Detect which cell encompasses the target text, then output its (X, Y) center coordinate. 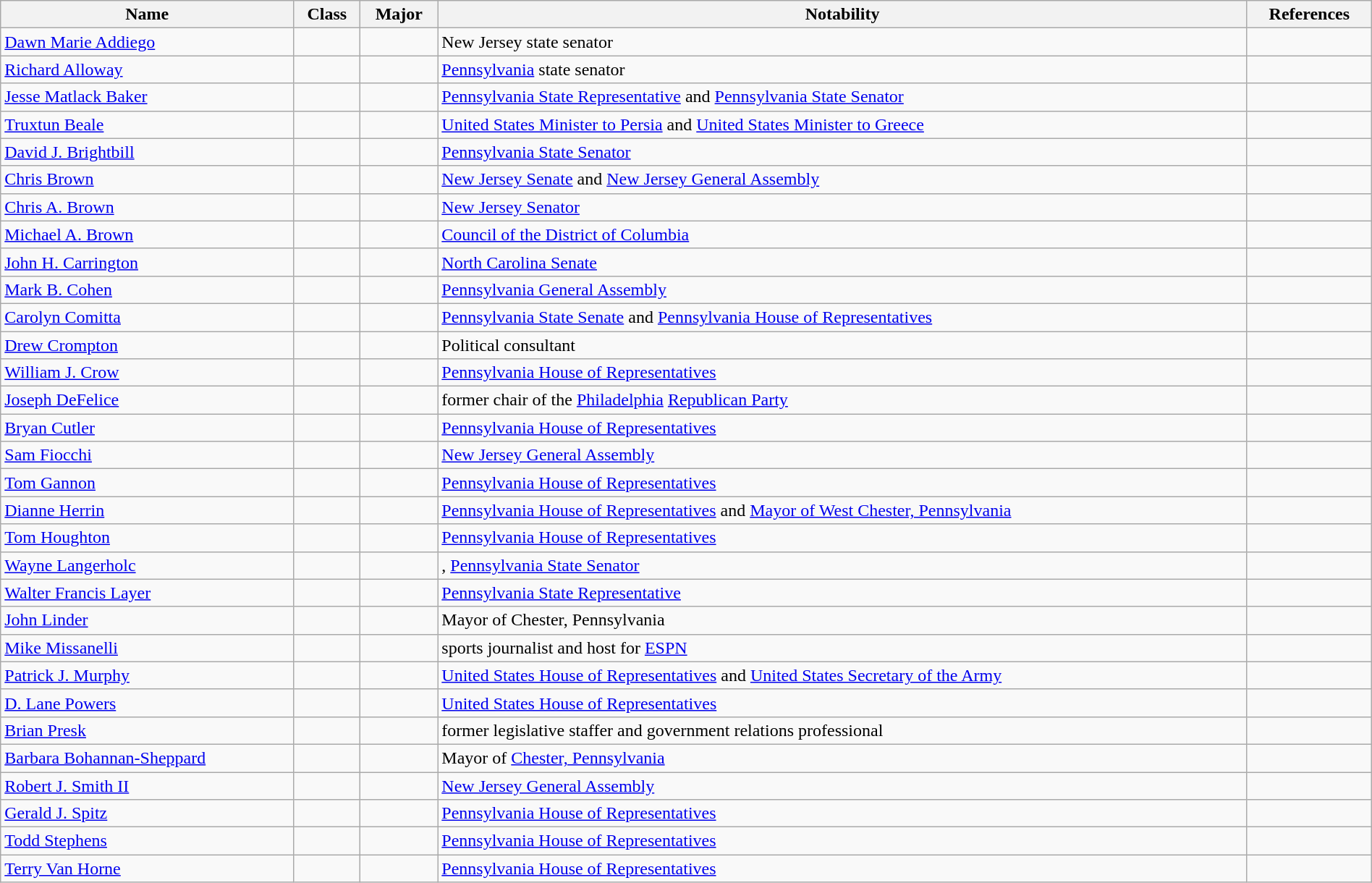
Council of the District of Columbia (842, 235)
Pennsylvania State Representative (842, 593)
New Jersey state senator (842, 42)
United States House of Representatives and United States Secretary of the Army (842, 675)
Drew Crompton (148, 345)
Political consultant (842, 345)
Joseph DeFelice (148, 400)
William J. Crow (148, 373)
Bryan Cutler (148, 428)
North Carolina Senate (842, 262)
Robert J. Smith II (148, 785)
Sam Fiocchi (148, 455)
New Jersey Senate and New Jersey General Assembly (842, 179)
former chair of the Philadelphia Republican Party (842, 400)
Notability (842, 14)
Chris Brown (148, 179)
Truxtun Beale (148, 124)
Patrick J. Murphy (148, 675)
former legislative staffer and government relations professional (842, 730)
References (1309, 14)
Carolyn Comitta (148, 317)
Tom Gannon (148, 483)
Pennsylvania State Representative and Pennsylvania State Senator (842, 97)
Pennsylvania General Assembly (842, 290)
Dianne Herrin (148, 510)
John H. Carrington (148, 262)
Mike Missanelli (148, 648)
, Pennsylvania State Senator (842, 565)
United States House of Representatives (842, 703)
Michael A. Brown (148, 235)
Brian Presk (148, 730)
Pennsylvania House of Representatives and Mayor of West Chester, Pennsylvania (842, 510)
D. Lane Powers (148, 703)
Name (148, 14)
Richard Alloway (148, 69)
Wayne Langerholc (148, 565)
Mark B. Cohen (148, 290)
Dawn Marie Addiego (148, 42)
Walter Francis Layer (148, 593)
Class (327, 14)
New Jersey Senator (842, 207)
Major (399, 14)
Barbara Bohannan-Sheppard (148, 758)
Jesse Matlack Baker (148, 97)
Pennsylvania State Senate and Pennsylvania House of Representatives (842, 317)
David J. Brightbill (148, 152)
Todd Stephens (148, 841)
Chris A. Brown (148, 207)
sports journalist and host for ESPN (842, 648)
Tom Houghton (148, 538)
Pennsylvania state senator (842, 69)
John Linder (148, 620)
United States Minister to Persia and United States Minister to Greece (842, 124)
Pennsylvania State Senator (842, 152)
Terry Van Horne (148, 869)
Gerald J. Spitz (148, 814)
